Return [x, y] of the center of cell containing provided text 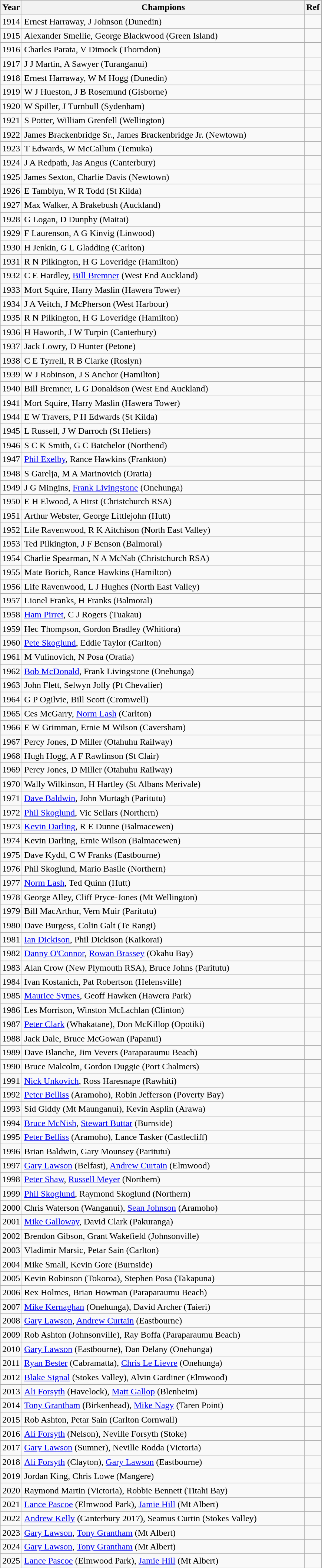
C E Hardley, Bill Bremner (West End Auckland) [163, 276]
2009 [11, 1335]
Alexander Smellie, George Blackwood (Green Island) [163, 36]
Rex Holmes, Brian Howman (Paraparaumu Beach) [163, 1292]
George Alley, Cliff Pryce-Jones (Mt Wellington) [163, 897]
1932 [11, 276]
2024 [11, 1547]
Charlie Spearman, N A McNab (Christchurch RSA) [163, 558]
1990 [11, 1066]
1917 [11, 64]
Blake Signal (Stokes Valley), Alvin Gardiner (Elmwood) [163, 1377]
Danny O'Connor, Rowan Brassey (Okahu Bay) [163, 954]
1996 [11, 1151]
2008 [11, 1321]
Peter Clark (Whakatane), Don McKillop (Opotiki) [163, 1024]
Kevin Darling, R E Dunne (Balmacewen) [163, 826]
1927 [11, 205]
Life Ravenwood, R K Aitchison (North East Valley) [163, 530]
C E Tyrrell, R B Clarke (Roslyn) [163, 360]
2011 [11, 1363]
Ali Forsyth (Clayton), Gary Lawson (Eastbourne) [163, 1462]
1930 [11, 247]
1938 [11, 360]
1923 [11, 148]
1952 [11, 530]
2017 [11, 1448]
2021 [11, 1504]
Raymond Martin (Victoria), Robbie Bennett (Titahi Bay) [163, 1490]
Nick Unkovich, Ross Haresnape (Rawhiti) [163, 1081]
G P Ogilvie, Bill Scott (Cromwell) [163, 699]
Hugh Hogg, A F Rawlinson (St Clair) [163, 756]
Sid Giddy (Mt Maunganui), Kevin Asplin (Arawa) [163, 1109]
2019 [11, 1476]
Max Walker, A Brakebush (Auckland) [163, 205]
Phil Exelby, Rance Hawkins (Frankton) [163, 459]
1995 [11, 1137]
1915 [11, 36]
Ham Pirret, C J Rogers (Tuakau) [163, 614]
1965 [11, 714]
1957 [11, 600]
1973 [11, 826]
Ali Forsyth (Havelock), Matt Gallop (Blenheim) [163, 1391]
1928 [11, 219]
Brian Baldwin, Gary Mounsey (Paritutu) [163, 1151]
1988 [11, 1038]
1921 [11, 120]
1974 [11, 840]
J A Veitch, J McPherson (West Harbour) [163, 304]
James Sexton, Charlie Davis (Newtown) [163, 177]
Dave Burgess, Colin Galt (Te Rangi) [163, 925]
1977 [11, 883]
Gary Lawson (Belfast), Andrew Curtain (Elmwood) [163, 1165]
Ian Dickison, Phil Dickison (Kaikorai) [163, 939]
Bob McDonald, Frank Livingstone (Onehunga) [163, 671]
Bill Bremner, L G Donaldson (West End Auckland) [163, 388]
Kevin Robinson (Tokoroa), Stephen Posa (Takapuna) [163, 1278]
Peter Belliss (Aramoho), Robin Jefferson (Poverty Bay) [163, 1095]
1985 [11, 996]
H Jenkin, G L Gladding (Carlton) [163, 247]
Life Ravenwood, L J Hughes (North East Valley) [163, 586]
2025 [11, 1561]
1934 [11, 304]
Peter Shaw, Russell Meyer (Northern) [163, 1180]
Ryan Bester (Cabramatta), Chris Le Lievre (Onehunga) [163, 1363]
Ernest Harraway, J Johnson (Dunedin) [163, 22]
Alan Crow (New Plymouth RSA), Bruce Johns (Paritutu) [163, 968]
2023 [11, 1533]
1978 [11, 897]
1997 [11, 1165]
1955 [11, 572]
1916 [11, 50]
1980 [11, 925]
1982 [11, 954]
Gary Lawson (Eastbourne), Dan Delany (Onehunga) [163, 1349]
1983 [11, 968]
J G Mingins, Frank Livingstone (Onehunga) [163, 488]
1964 [11, 699]
1999 [11, 1194]
Year [11, 7]
2020 [11, 1490]
2005 [11, 1278]
Phil Skoglund, Vic Sellars (Northern) [163, 812]
Peter Belliss (Aramoho), Lance Tasker (Castlecliff) [163, 1137]
S Garelja, M A Marinovich (Oratia) [163, 473]
Mike Galloway, David Clark (Pakuranga) [163, 1222]
Jack Dale, Bruce McGowan (Papanui) [163, 1038]
J J Martin, A Sawyer (Turanganui) [163, 64]
1944 [11, 417]
Dave Blanche, Jim Vevers (Paraparaumu Beach) [163, 1052]
1961 [11, 657]
Kevin Darling, Ernie Wilson (Balmacewen) [163, 840]
E W Travers, P H Edwards (St Kilda) [163, 417]
1992 [11, 1095]
W Spiller, J Turnbull (Sydenham) [163, 106]
2022 [11, 1518]
1993 [11, 1109]
Tony Grantham (Birkenhead), Mike Nagy (Taren Point) [163, 1405]
Lionel Franks, H Franks (Balmoral) [163, 600]
Gary Lawson, Andrew Curtain (Eastbourne) [163, 1321]
1994 [11, 1123]
W J Robinson, J S Anchor (Hamilton) [163, 374]
1931 [11, 262]
1949 [11, 488]
1972 [11, 812]
1971 [11, 798]
1970 [11, 784]
1986 [11, 1010]
1969 [11, 770]
1979 [11, 911]
1920 [11, 106]
1937 [11, 346]
W J Hueston, J B Rosemund (Gisborne) [163, 92]
E W Grimman, Ernie M Wilson (Caversham) [163, 728]
1981 [11, 939]
Mike Small, Kevin Gore (Burnside) [163, 1264]
1922 [11, 134]
1960 [11, 643]
L Russell, J W Darroch (St Heliers) [163, 431]
1984 [11, 982]
Bill MacArthur, Vern Muir (Paritutu) [163, 911]
1954 [11, 558]
Ivan Kostanich, Pat Robertson (Helensville) [163, 982]
2015 [11, 1420]
1941 [11, 403]
1945 [11, 431]
J A Redpath, Jas Angus (Canterbury) [163, 163]
2010 [11, 1349]
E H Elwood, A Hirst (Christchurch RSA) [163, 502]
1953 [11, 544]
2016 [11, 1434]
Mate Borich, Rance Hawkins (Hamilton) [163, 572]
2013 [11, 1391]
1935 [11, 318]
1958 [11, 614]
Norm Lash, Ted Quinn (Hutt) [163, 883]
Champions [163, 7]
2014 [11, 1405]
Bruce McNish, Stewart Buttar (Burnside) [163, 1123]
2003 [11, 1250]
2001 [11, 1222]
S Potter, William Grenfell (Wellington) [163, 120]
1933 [11, 290]
Wally Wilkinson, H Hartley (St Albans Merivale) [163, 784]
1975 [11, 854]
1950 [11, 502]
1959 [11, 629]
1967 [11, 742]
Bruce Malcolm, Gordon Duggie (Port Chalmers) [163, 1066]
2018 [11, 1462]
1976 [11, 869]
M Vulinovich, N Posa (Oratia) [163, 657]
Ces McGarry, Norm Lash (Carlton) [163, 714]
Brendon Gibson, Grant Wakefield (Johnsonville) [163, 1236]
Phil Skoglund, Raymond Skoglund (Northern) [163, 1194]
Rob Ashton (Johnsonville), Ray Boffa (Paraparaumu Beach) [163, 1335]
1956 [11, 586]
1962 [11, 671]
1947 [11, 459]
1940 [11, 388]
Vladimir Marsic, Petar Sain (Carlton) [163, 1250]
Ref [313, 7]
1966 [11, 728]
1929 [11, 233]
John Flett, Selwyn Jolly (Pt Chevalier) [163, 685]
1968 [11, 756]
1918 [11, 78]
1951 [11, 516]
1925 [11, 177]
Jordan King, Chris Lowe (Mangere) [163, 1476]
1991 [11, 1081]
E Tamblyn, W R Todd (St Kilda) [163, 191]
1963 [11, 685]
Arthur Webster, George Littlejohn (Hutt) [163, 516]
Gary Lawson (Sumner), Neville Rodda (Victoria) [163, 1448]
S C K Smith, G C Batchelor (Northend) [163, 445]
Ali Forsyth (Nelson), Neville Forsyth (Stoke) [163, 1434]
Maurice Symes, Geoff Hawken (Hawera Park) [163, 996]
Dave Kydd, C W Franks (Eastbourne) [163, 854]
2006 [11, 1292]
Chris Waterson (Wanganui), Sean Johnson (Aramoho) [163, 1208]
1987 [11, 1024]
H Haworth, J W Turpin (Canterbury) [163, 332]
Dave Baldwin, John Murtagh (Paritutu) [163, 798]
Jack Lowry, D Hunter (Petone) [163, 346]
1989 [11, 1052]
1926 [11, 191]
Andrew Kelly (Canterbury 2017), Seamus Curtin (Stokes Valley) [163, 1518]
F Laurenson, A G Kinvig (Linwood) [163, 233]
2012 [11, 1377]
1939 [11, 374]
Les Morrison, Winston McLachlan (Clinton) [163, 1010]
Hec Thompson, Gordon Bradley (Whitiora) [163, 629]
1924 [11, 163]
2000 [11, 1208]
2007 [11, 1306]
1936 [11, 332]
1998 [11, 1180]
Charles Parata, V Dimock (Thorndon) [163, 50]
2002 [11, 1236]
Mike Kernaghan (Onehunga), David Archer (Taieri) [163, 1306]
Ted Pilkington, J F Benson (Balmoral) [163, 544]
Pete Skoglund, Eddie Taylor (Carlton) [163, 643]
T Edwards, W McCallum (Temuka) [163, 148]
2004 [11, 1264]
Ernest Harraway, W M Hogg (Dunedin) [163, 78]
G Logan, D Dunphy (Maitai) [163, 219]
1919 [11, 92]
Phil Skoglund, Mario Basile (Northern) [163, 869]
Rob Ashton, Petar Sain (Carlton Cornwall) [163, 1420]
1948 [11, 473]
1914 [11, 22]
1946 [11, 445]
James Brackenbridge Sr., James Brackenbridge Jr. (Newtown) [163, 134]
